Output the [x, y] coordinate of the center of the cell containing the given text.  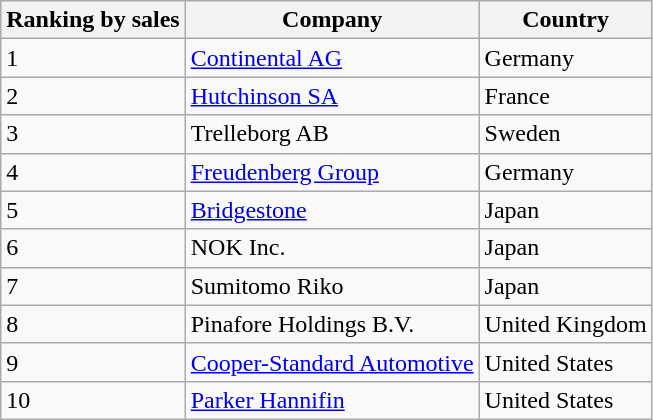
Freudenberg Group [332, 172]
Sweden [566, 134]
Hutchinson SA [332, 96]
Pinafore Holdings B.V. [332, 324]
1 [93, 58]
Parker Hannifin [332, 400]
Ranking by sales [93, 20]
Company [332, 20]
8 [93, 324]
Sumitomo Riko [332, 286]
9 [93, 362]
Continental AG [332, 58]
Cooper-Standard Automotive [332, 362]
2 [93, 96]
7 [93, 286]
10 [93, 400]
3 [93, 134]
5 [93, 210]
France [566, 96]
Country [566, 20]
NOK Inc. [332, 248]
4 [93, 172]
United Kingdom [566, 324]
Bridgestone [332, 210]
6 [93, 248]
Trelleborg AB [332, 134]
